Provide the (X, Y) coordinate of the cell's center where the given text is located.  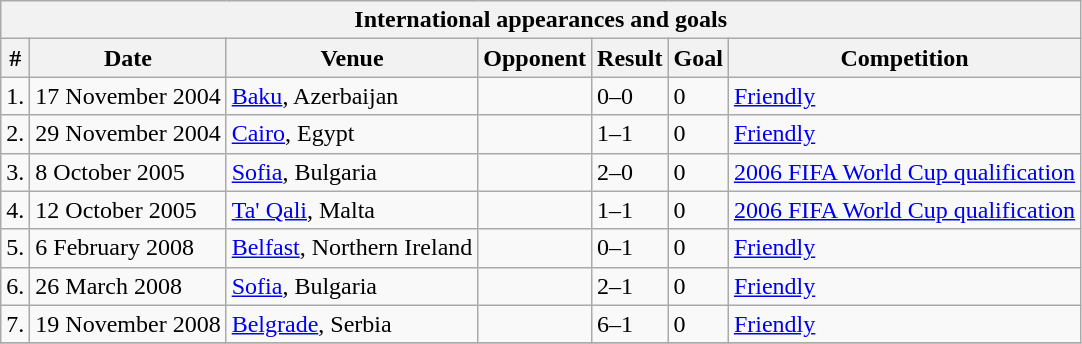
Date (128, 58)
Competition (904, 58)
Venue (352, 58)
5. (16, 248)
29 November 2004 (128, 134)
3. (16, 172)
12 October 2005 (128, 210)
0–0 (630, 96)
Belgrade, Serbia (352, 324)
Goal (698, 58)
2–1 (630, 286)
17 November 2004 (128, 96)
6 February 2008 (128, 248)
Cairo, Egypt (352, 134)
19 November 2008 (128, 324)
2–0 (630, 172)
26 March 2008 (128, 286)
6–1 (630, 324)
# (16, 58)
0–1 (630, 248)
7. (16, 324)
1. (16, 96)
International appearances and goals (541, 20)
2. (16, 134)
Result (630, 58)
8 October 2005 (128, 172)
Ta' Qali, Malta (352, 210)
Belfast, Northern Ireland (352, 248)
4. (16, 210)
Baku, Azerbaijan (352, 96)
Opponent (535, 58)
6. (16, 286)
